Detect which cell encompasses the target text, then output its (x, y) center coordinate. 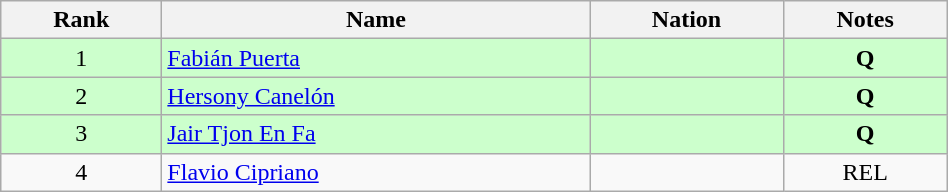
1 (82, 58)
Name (376, 20)
REL (865, 172)
Hersony Canelón (376, 96)
Flavio Cipriano (376, 172)
Jair Tjon En Fa (376, 134)
Nation (686, 20)
2 (82, 96)
Fabián Puerta (376, 58)
4 (82, 172)
Notes (865, 20)
3 (82, 134)
Rank (82, 20)
